Return (x, y) of the center of cell containing provided text 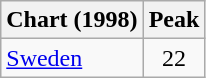
Sweden (72, 58)
22 (174, 58)
Peak (174, 20)
Chart (1998) (72, 20)
